Output the (X, Y) coordinate of the center of the cell containing the given text.  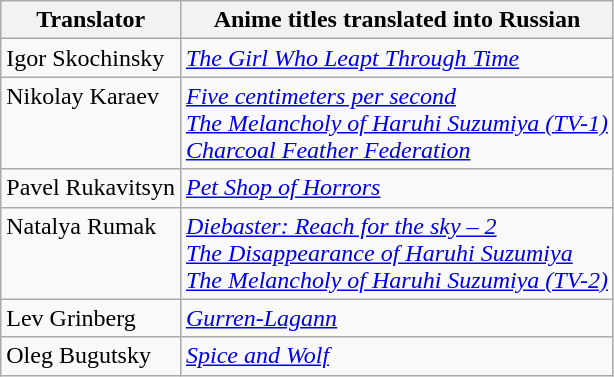
Translator (91, 20)
Pet Shop of Horrors (396, 188)
Anime titles translated into Russian (396, 20)
Pavel Rukavitsyn (91, 188)
The Girl Who Leapt Through Time (396, 58)
Lev Grinberg (91, 318)
Natalya Rumak (91, 253)
Diebaster: Reach for the sky – 2The Disappearance of Haruhi SuzumiyaThe Melancholy of Haruhi Suzumiya (TV-2) (396, 253)
Five centimeters per secondThe Melancholy of Haruhi Suzumiya (TV-1)Charcoal Feather Federation (396, 123)
Oleg Bugutsky (91, 356)
Nikolay Karaev (91, 123)
Igor Skochinsky (91, 58)
Gurren-Lagann (396, 318)
Spice and Wolf (396, 356)
